Determine the [x, y] coordinate at the center of the cell enclosing the given text.  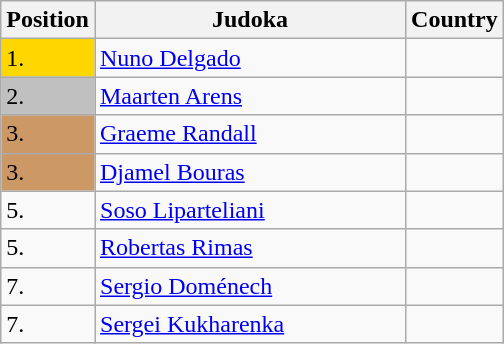
Maarten Arens [250, 96]
Soso Liparteliani [250, 210]
Judoka [250, 20]
Position [48, 20]
Sergio Doménech [250, 286]
Nuno Delgado [250, 58]
Country [455, 20]
2. [48, 96]
Sergei Kukharenka [250, 324]
Graeme Randall [250, 134]
1. [48, 58]
Djamel Bouras [250, 172]
Robertas Rimas [250, 248]
